Extract the [x, y] coordinate from the center of the cell holding the provided text.  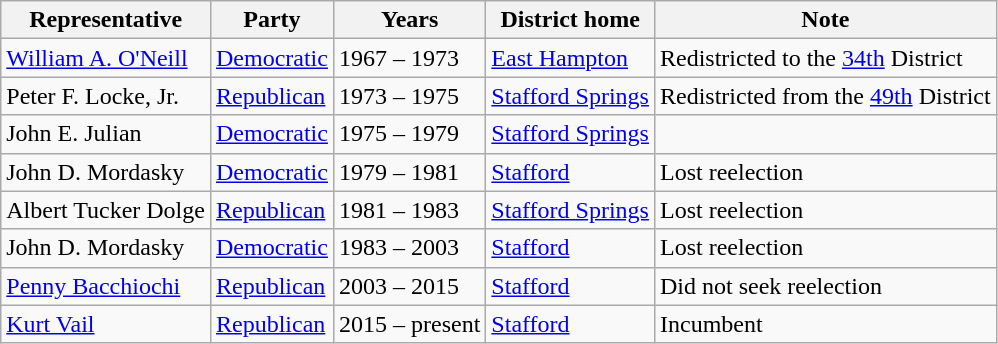
Party [272, 20]
District home [570, 20]
Note [825, 20]
William A. O'Neill [106, 58]
1975 – 1979 [409, 134]
Kurt Vail [106, 324]
Redistricted from the 49th District [825, 96]
Redistricted to the 34th District [825, 58]
1983 – 2003 [409, 248]
1973 – 1975 [409, 96]
1967 – 1973 [409, 58]
Representative [106, 20]
1979 – 1981 [409, 172]
Did not seek reelection [825, 286]
Incumbent [825, 324]
East Hampton [570, 58]
2003 – 2015 [409, 286]
John E. Julian [106, 134]
1981 – 1983 [409, 210]
Penny Bacchiochi [106, 286]
Albert Tucker Dolge [106, 210]
Years [409, 20]
Peter F. Locke, Jr. [106, 96]
2015 – present [409, 324]
